Provide the (x, y) coordinate of the cell's center where the given text is located.  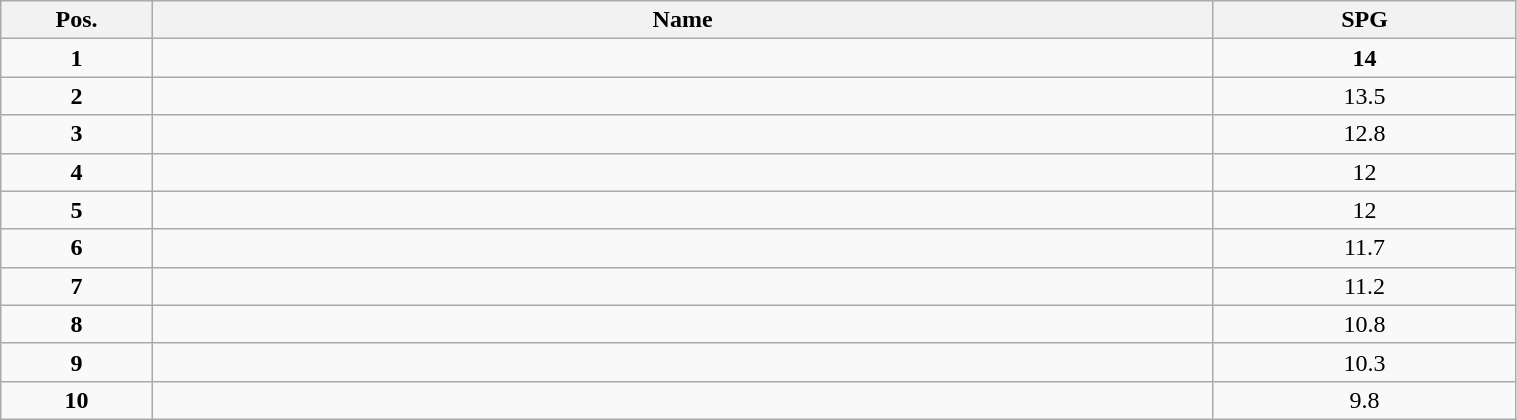
9 (77, 362)
12.8 (1364, 134)
3 (77, 134)
10 (77, 400)
4 (77, 172)
9.8 (1364, 400)
SPG (1364, 20)
1 (77, 58)
2 (77, 96)
13.5 (1364, 96)
10.8 (1364, 324)
6 (77, 248)
11.2 (1364, 286)
10.3 (1364, 362)
Name (682, 20)
Pos. (77, 20)
8 (77, 324)
14 (1364, 58)
5 (77, 210)
11.7 (1364, 248)
7 (77, 286)
